Scan for the cell matching the given text and deliver its [x, y] coordinate at center. 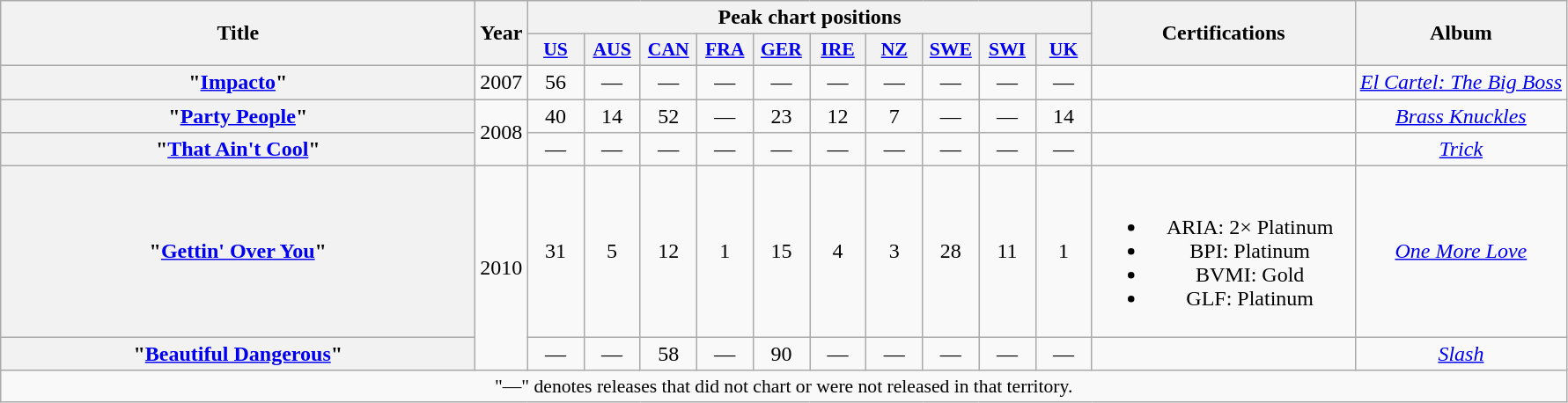
40 [556, 115]
UK [1064, 50]
"—" denotes releases that did not chart or were not released in that territory. [784, 386]
FRA [725, 50]
Certifications [1224, 33]
El Cartel: The Big Boss [1461, 82]
4 [838, 252]
AUS [612, 50]
One More Love [1461, 252]
Brass Knuckles [1461, 115]
Peak chart positions [810, 18]
"Impacto" [238, 82]
SWI [1007, 50]
2007 [502, 82]
CAN [668, 50]
2008 [502, 132]
23 [781, 115]
"That Ain't Cool" [238, 150]
90 [781, 354]
11 [1007, 252]
Album [1461, 33]
2010 [502, 268]
56 [556, 82]
28 [951, 252]
31 [556, 252]
NZ [894, 50]
58 [668, 354]
US [556, 50]
5 [612, 252]
GER [781, 50]
"Party People" [238, 115]
52 [668, 115]
3 [894, 252]
Trick [1461, 150]
"Gettin' Over You" [238, 252]
IRE [838, 50]
Year [502, 33]
"Beautiful Dangerous" [238, 354]
ARIA: 2× PlatinumBPI: PlatinumBVMI: GoldGLF: Platinum [1224, 252]
7 [894, 115]
SWE [951, 50]
15 [781, 252]
Slash [1461, 354]
Title [238, 33]
